Return the (x, y) coordinate for the center point of the cell that contains the specified text.  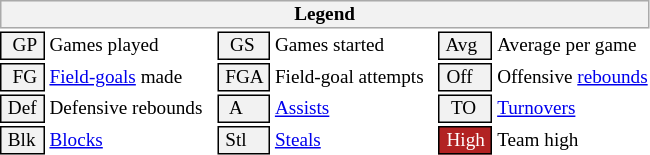
Blocks (131, 140)
Games started (354, 46)
Field-goals made (131, 77)
Defensive rebounds (131, 108)
Stl (244, 140)
Avg (466, 46)
GS (244, 46)
Turnovers (573, 108)
Blk (22, 140)
Def (22, 108)
FGA (244, 77)
Games played (131, 46)
Off (466, 77)
High (466, 140)
Team high (573, 140)
TO (466, 108)
Offensive rebounds (573, 77)
FG (22, 77)
A (244, 108)
Field-goal attempts (354, 77)
Steals (354, 140)
GP (22, 46)
Average per game (573, 46)
Assists (354, 108)
Legend (324, 14)
